Scan for the cell matching the given text and deliver its (x, y) coordinate at center. 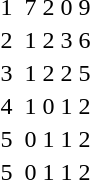
3 (66, 40)
